Locate the cell with the specified text and output its (x, y) center coordinate. 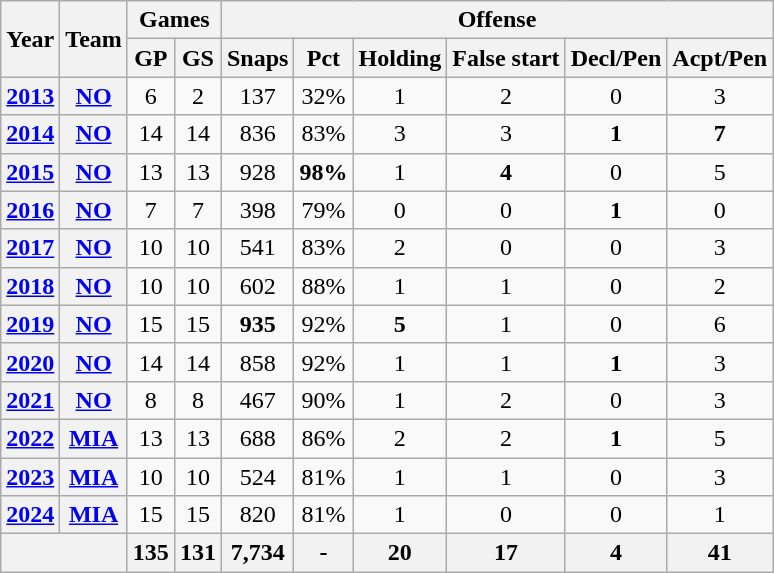
2020 (30, 362)
2018 (30, 286)
928 (257, 172)
2022 (30, 438)
2024 (30, 515)
2015 (30, 172)
Team (94, 39)
2019 (30, 324)
467 (257, 400)
Year (30, 39)
Games (174, 20)
541 (257, 248)
79% (324, 210)
86% (324, 438)
Pct (324, 58)
Acpt/Pen (720, 58)
GS (198, 58)
98% (324, 172)
688 (257, 438)
2013 (30, 96)
836 (257, 134)
41 (720, 553)
7,734 (257, 553)
2021 (30, 400)
2014 (30, 134)
524 (257, 477)
137 (257, 96)
2023 (30, 477)
88% (324, 286)
Offense (496, 20)
820 (257, 515)
20 (400, 553)
17 (506, 553)
858 (257, 362)
32% (324, 96)
2017 (30, 248)
Holding (400, 58)
135 (150, 553)
935 (257, 324)
2016 (30, 210)
90% (324, 400)
602 (257, 286)
False start (506, 58)
GP (150, 58)
- (324, 553)
131 (198, 553)
398 (257, 210)
Snaps (257, 58)
Decl/Pen (616, 58)
